Search for the cell housing the specified text and yield its (X, Y) center coordinate. 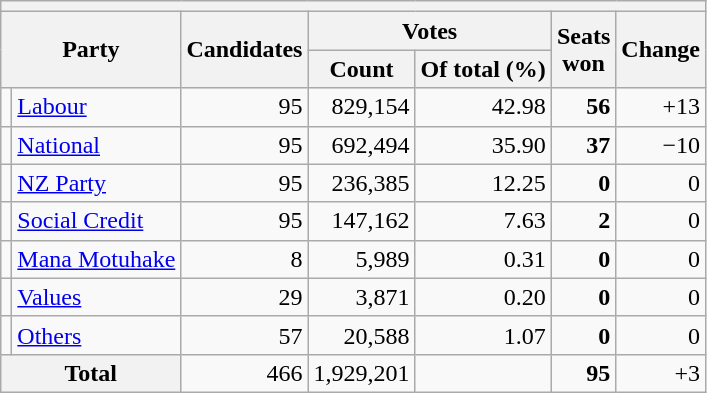
35.90 (483, 145)
3,871 (362, 297)
Values (96, 297)
Votes (430, 31)
Total (91, 373)
1.07 (483, 335)
NZ Party (96, 183)
Candidates (244, 50)
Labour (96, 107)
37 (583, 145)
+13 (661, 107)
−10 (661, 145)
National (96, 145)
Seats won (583, 50)
7.63 (483, 221)
0.20 (483, 297)
829,154 (362, 107)
20,588 (362, 335)
Change (661, 50)
1,929,201 (362, 373)
2 (583, 221)
466 (244, 373)
+3 (661, 373)
29 (244, 297)
Of total (%) (483, 69)
56 (583, 107)
236,385 (362, 183)
12.25 (483, 183)
5,989 (362, 259)
Count (362, 69)
Mana Motuhake (96, 259)
Party (91, 50)
0.31 (483, 259)
692,494 (362, 145)
147,162 (362, 221)
Others (96, 335)
42.98 (483, 107)
57 (244, 335)
Social Credit (96, 221)
8 (244, 259)
